Search for the cell housing the specified text and yield its [X, Y] center coordinate. 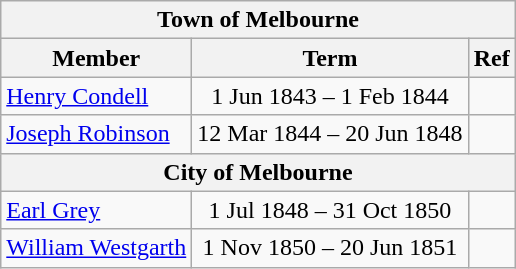
Member [96, 58]
1 Jun 1843 – 1 Feb 1844 [330, 96]
Earl Grey [96, 210]
1 Nov 1850 – 20 Jun 1851 [330, 248]
Joseph Robinson [96, 134]
Ref [492, 58]
1 Jul 1848 – 31 Oct 1850 [330, 210]
City of Melbourne [258, 172]
Town of Melbourne [258, 20]
William Westgarth [96, 248]
Henry Condell [96, 96]
12 Mar 1844 – 20 Jun 1848 [330, 134]
Term [330, 58]
